Detect which cell encompasses the target text, then output its [x, y] center coordinate. 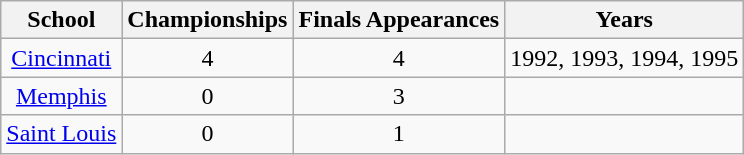
1 [399, 134]
3 [399, 96]
School [62, 20]
Years [624, 20]
Finals Appearances [399, 20]
Memphis [62, 96]
1992, 1993, 1994, 1995 [624, 58]
Championships [208, 20]
Cincinnati [62, 58]
Saint Louis [62, 134]
